Pinpoint the cell where the given text exists, returning its [X, Y] midpoint coordinate. 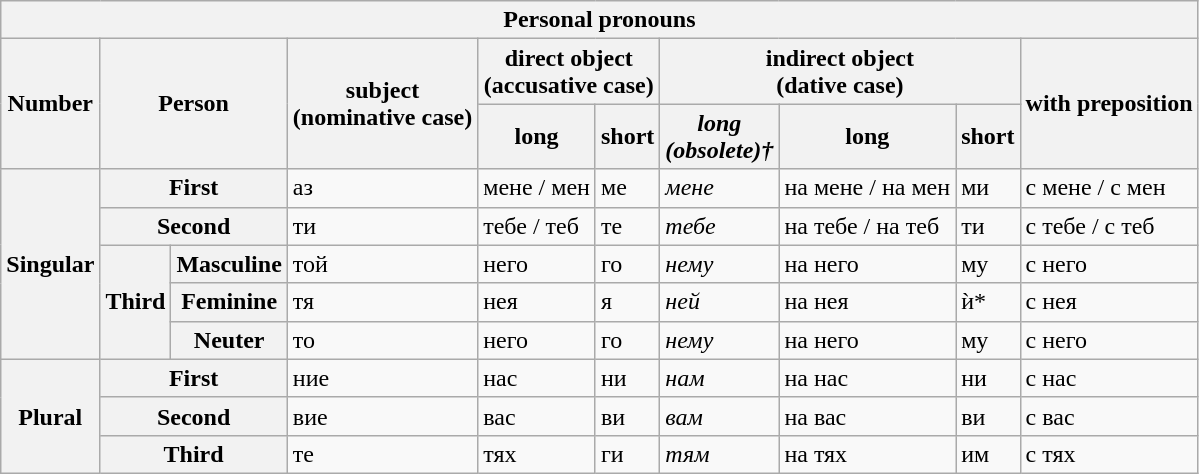
Plural [50, 416]
ми [988, 188]
long(obsolete)† [720, 136]
с нея [1109, 302]
ней [720, 302]
на тебе / на теб [868, 226]
с вас [1109, 416]
на мене / на мен [868, 188]
на нас [868, 378]
Neuter [229, 340]
Number [50, 104]
вам [720, 416]
ги [627, 454]
на нея [868, 302]
с тебе / с теб [1109, 226]
Singular [50, 264]
той [382, 264]
ние [382, 378]
аз [382, 188]
нея [537, 302]
Personal pronouns [600, 20]
на вас [868, 416]
тя [382, 302]
indirect object(dative case) [840, 72]
ѝ* [988, 302]
ме [627, 188]
с мене / с мен [1109, 188]
Feminine [229, 302]
с нас [1109, 378]
subject(nominative case) [382, 104]
на тях [868, 454]
тебе / теб [537, 226]
нас [537, 378]
direct object(accusative case) [569, 72]
мене / мен [537, 188]
с тях [1109, 454]
мене [720, 188]
им [988, 454]
Person [194, 104]
Masculine [229, 264]
тебе [720, 226]
вие [382, 416]
with preposition [1109, 104]
тям [720, 454]
тях [537, 454]
я [627, 302]
нам [720, 378]
то [382, 340]
вас [537, 416]
